Return the (x, y) coordinate for the center point of the cell that contains the specified text.  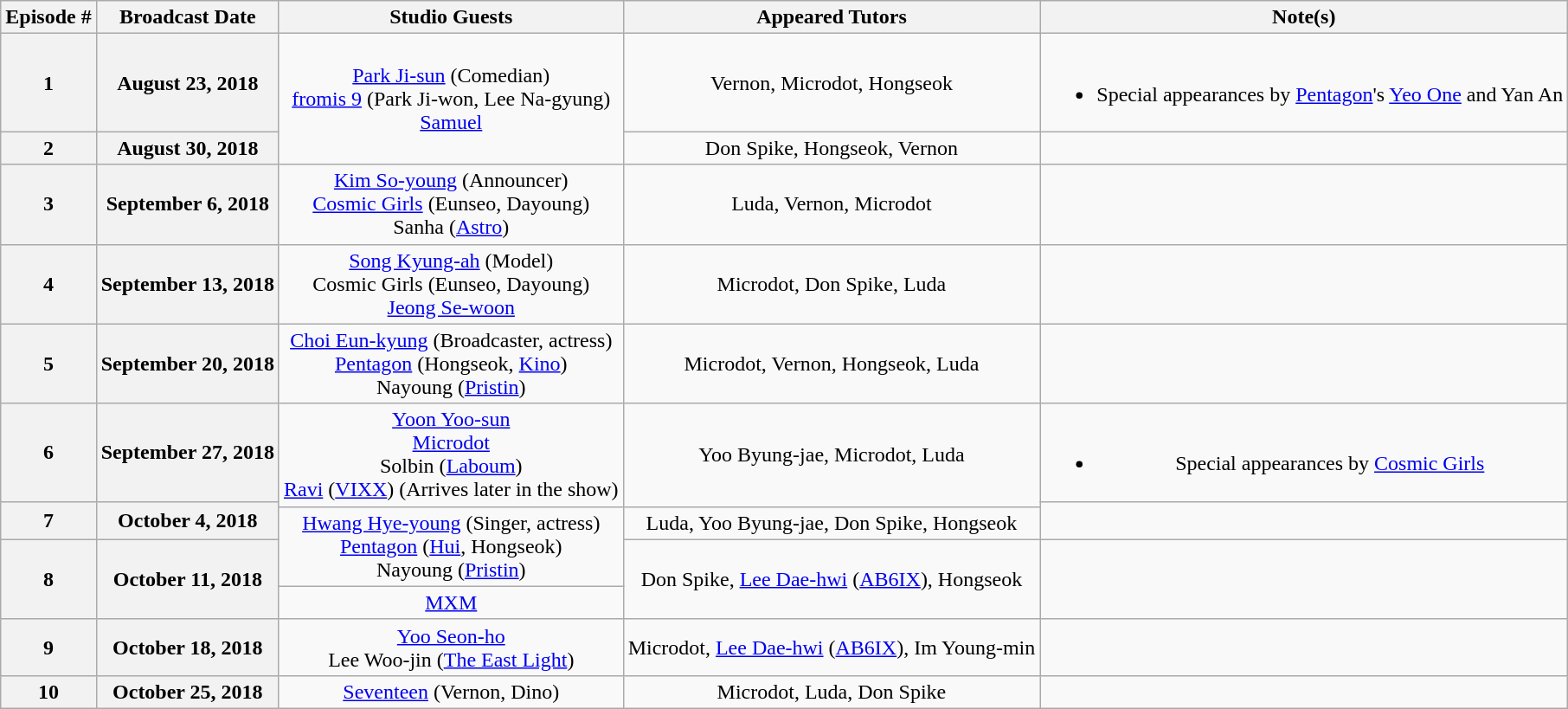
Broadcast Date (187, 17)
8 (48, 579)
Microdot, Don Spike, Luda (832, 284)
Episode # (48, 17)
7 (48, 520)
October 11, 2018 (187, 579)
Microdot, Lee Dae-hwi (AB6IX), Im Young-min (832, 648)
Vernon, Microdot, Hongseok (832, 83)
Kim So-young (Announcer)Cosmic Girls (Eunseo, Dayoung)Sanha (Astro) (451, 204)
October 4, 2018 (187, 520)
Studio Guests (451, 17)
October 25, 2018 (187, 692)
August 30, 2018 (187, 148)
September 6, 2018 (187, 204)
September 27, 2018 (187, 452)
Don Spike, Hongseok, Vernon (832, 148)
5 (48, 364)
6 (48, 452)
September 13, 2018 (187, 284)
1 (48, 83)
10 (48, 692)
Seventeen (Vernon, Dino) (451, 692)
Don Spike, Lee Dae-hwi (AB6IX), Hongseok (832, 579)
Song Kyung-ah (Model)Cosmic Girls (Eunseo, Dayoung)Jeong Se-woon (451, 284)
Special appearances by Pentagon's Yeo One and Yan An (1304, 83)
Note(s) (1304, 17)
August 23, 2018 (187, 83)
Hwang Hye-young (Singer, actress)Pentagon (Hui, Hongseok)Nayoung (Pristin) (451, 546)
Microdot, Luda, Don Spike (832, 692)
Luda, Yoo Byung-jae, Don Spike, Hongseok (832, 523)
3 (48, 204)
Choi Eun-kyung (Broadcaster, actress)Pentagon (Hongseok, Kino)Nayoung (Pristin) (451, 364)
MXM (451, 603)
Special appearances by Cosmic Girls (1304, 452)
4 (48, 284)
September 20, 2018 (187, 364)
Park Ji-sun (Comedian)fromis 9 (Park Ji-won, Lee Na-gyung)Samuel (451, 99)
Microdot, Vernon, Hongseok, Luda (832, 364)
Appeared Tutors (832, 17)
Yoon Yoo-sunMicrodotSolbin (Laboum)Ravi (VIXX) (Arrives later in the show) (451, 455)
Yoo Seon-hoLee Woo-jin (The East Light) (451, 648)
Yoo Byung-jae, Microdot, Luda (832, 455)
Luda, Vernon, Microdot (832, 204)
October 18, 2018 (187, 648)
2 (48, 148)
9 (48, 648)
